Provide the [X, Y] coordinate of the cell's center where the given text is located.  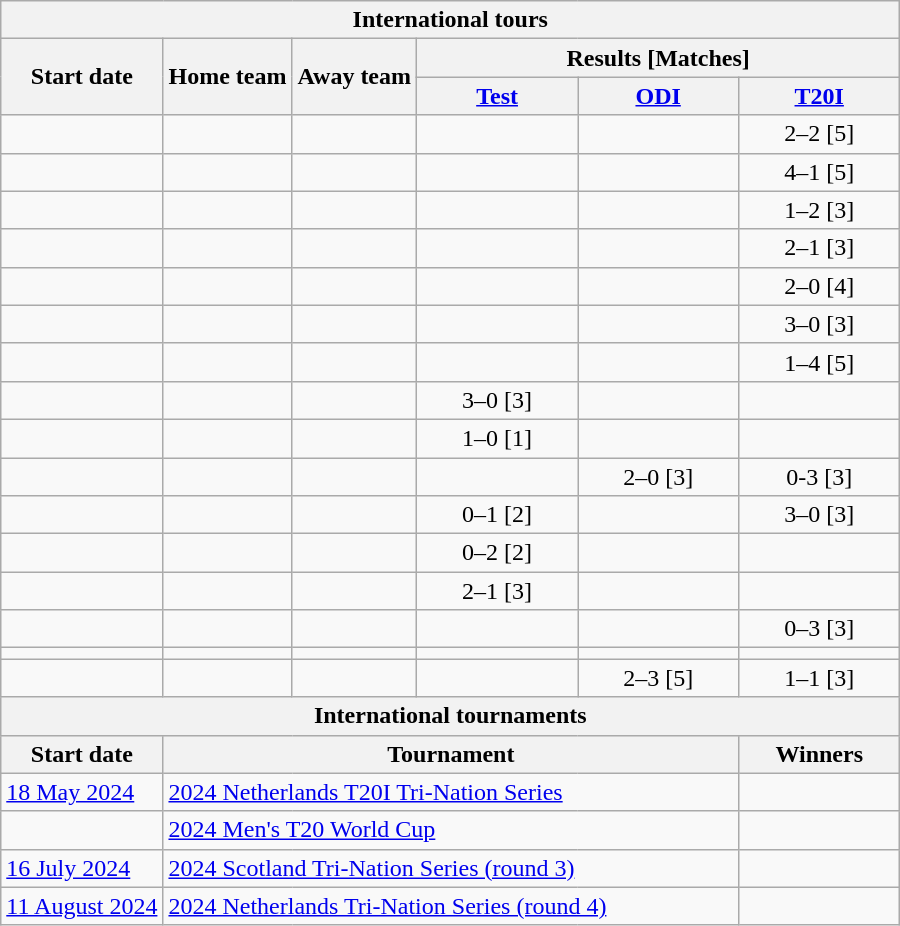
1–2 [3] [820, 210]
1–0 [1] [498, 438]
T20I [820, 96]
2–3 [5] [658, 678]
0–2 [2] [498, 553]
ODI [658, 96]
1–4 [5] [820, 362]
Home team [228, 77]
2–0 [3] [658, 477]
2024 Scotland Tri-Nation Series (round 3) [451, 868]
2024 Netherlands Tri-Nation Series (round 4) [451, 906]
International tours [450, 20]
4–1 [5] [820, 172]
0–3 [3] [820, 629]
2024 Netherlands T20I Tri-Nation Series [451, 792]
Results [Matches] [658, 58]
International tournaments [450, 716]
1–1 [3] [820, 678]
16 July 2024 [82, 868]
Tournament [451, 754]
2–2 [5] [820, 134]
Away team [354, 77]
0–1 [2] [498, 515]
2–0 [4] [820, 286]
11 August 2024 [82, 906]
2024 Men's T20 World Cup [451, 830]
Test [498, 96]
0-3 [3] [820, 477]
18 May 2024 [82, 792]
Winners [820, 754]
